Scan for the cell matching the given text and deliver its (X, Y) coordinate at center. 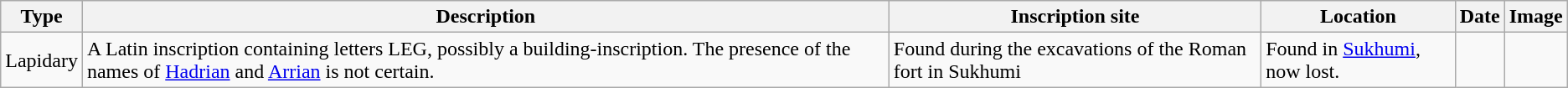
Location (1359, 17)
Found in Sukhumi, now lost. (1359, 60)
A Latin inscription containing letters LEG, possibly a building-inscription. The presence of the names of Hadrian and Arrian is not certain. (486, 60)
Image (1536, 17)
Type (42, 17)
Inscription site (1075, 17)
Found during the excavations of the Roman fort in Sukhumi (1075, 60)
Date (1479, 17)
Description (486, 17)
Lapidary (42, 60)
